Extract the [X, Y] coordinate from the center of the cell holding the provided text.  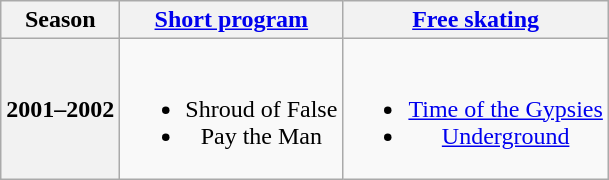
Season [60, 20]
Shroud of False Pay the Man [232, 109]
2001–2002 [60, 109]
Short program [232, 20]
Free skating [476, 20]
Time of the Gypsies Underground [476, 109]
